Return [x, y] of the center of cell containing provided text 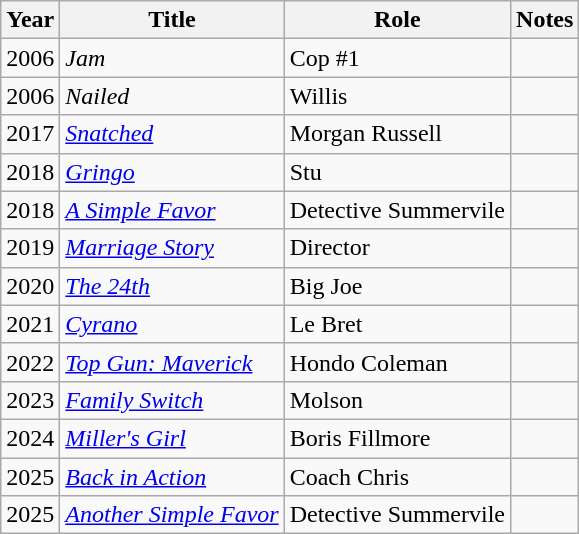
Back in Action [172, 477]
Director [397, 248]
Family Switch [172, 400]
Willis [397, 96]
Hondo Coleman [397, 362]
Another Simple Favor [172, 515]
Jam [172, 58]
The 24th [172, 286]
Cyrano [172, 324]
Title [172, 20]
Stu [397, 172]
2021 [30, 324]
Molson [397, 400]
2022 [30, 362]
Boris Fillmore [397, 438]
Cop #1 [397, 58]
Coach Chris [397, 477]
2019 [30, 248]
Notes [545, 20]
Marriage Story [172, 248]
Top Gun: Maverick [172, 362]
2024 [30, 438]
2023 [30, 400]
Morgan Russell [397, 134]
Role [397, 20]
A Simple Favor [172, 210]
Miller's Girl [172, 438]
Nailed [172, 96]
Snatched [172, 134]
2020 [30, 286]
Gringo [172, 172]
Big Joe [397, 286]
Year [30, 20]
Le Bret [397, 324]
2017 [30, 134]
